Return [X, Y] of the center of cell containing provided text 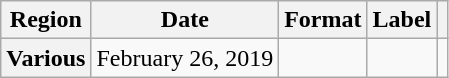
Date [185, 20]
Format [323, 20]
Various [46, 58]
Label [402, 20]
February 26, 2019 [185, 58]
Region [46, 20]
